Output the (x, y) coordinate of the center of the cell containing the given text.  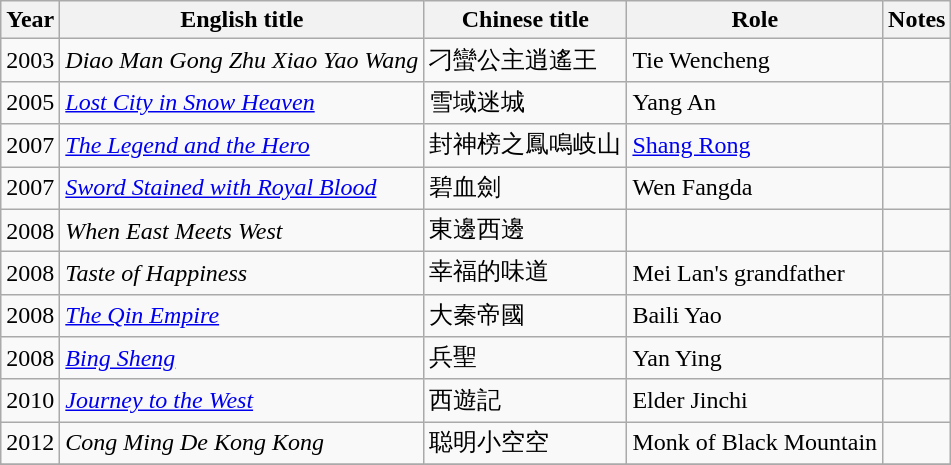
Year (30, 20)
Yang An (755, 102)
Journey to the West (242, 400)
Chinese title (526, 20)
Yan Ying (755, 358)
刁蠻公主逍遙王 (526, 60)
Notes (917, 20)
兵聖 (526, 358)
東邊西邊 (526, 230)
The Legend and the Hero (242, 146)
Wen Fangda (755, 188)
Cong Ming De Kong Kong (242, 444)
Bing Sheng (242, 358)
Sword Stained with Royal Blood (242, 188)
2005 (30, 102)
Role (755, 20)
Tie Wencheng (755, 60)
幸福的味道 (526, 274)
Mei Lan's grandfather (755, 274)
2010 (30, 400)
When East Meets West (242, 230)
English title (242, 20)
聪明小空空 (526, 444)
Shang Rong (755, 146)
西遊記 (526, 400)
The Qin Empire (242, 316)
Diao Man Gong Zhu Xiao Yao Wang (242, 60)
Taste of Happiness (242, 274)
大秦帝國 (526, 316)
碧血劍 (526, 188)
2003 (30, 60)
封神榜之鳳鳴岐山 (526, 146)
Elder Jinchi (755, 400)
2012 (30, 444)
Lost City in Snow Heaven (242, 102)
Baili Yao (755, 316)
Monk of Black Mountain (755, 444)
雪域迷城 (526, 102)
